Extract the [x, y] coordinate from the center of the cell holding the provided text.  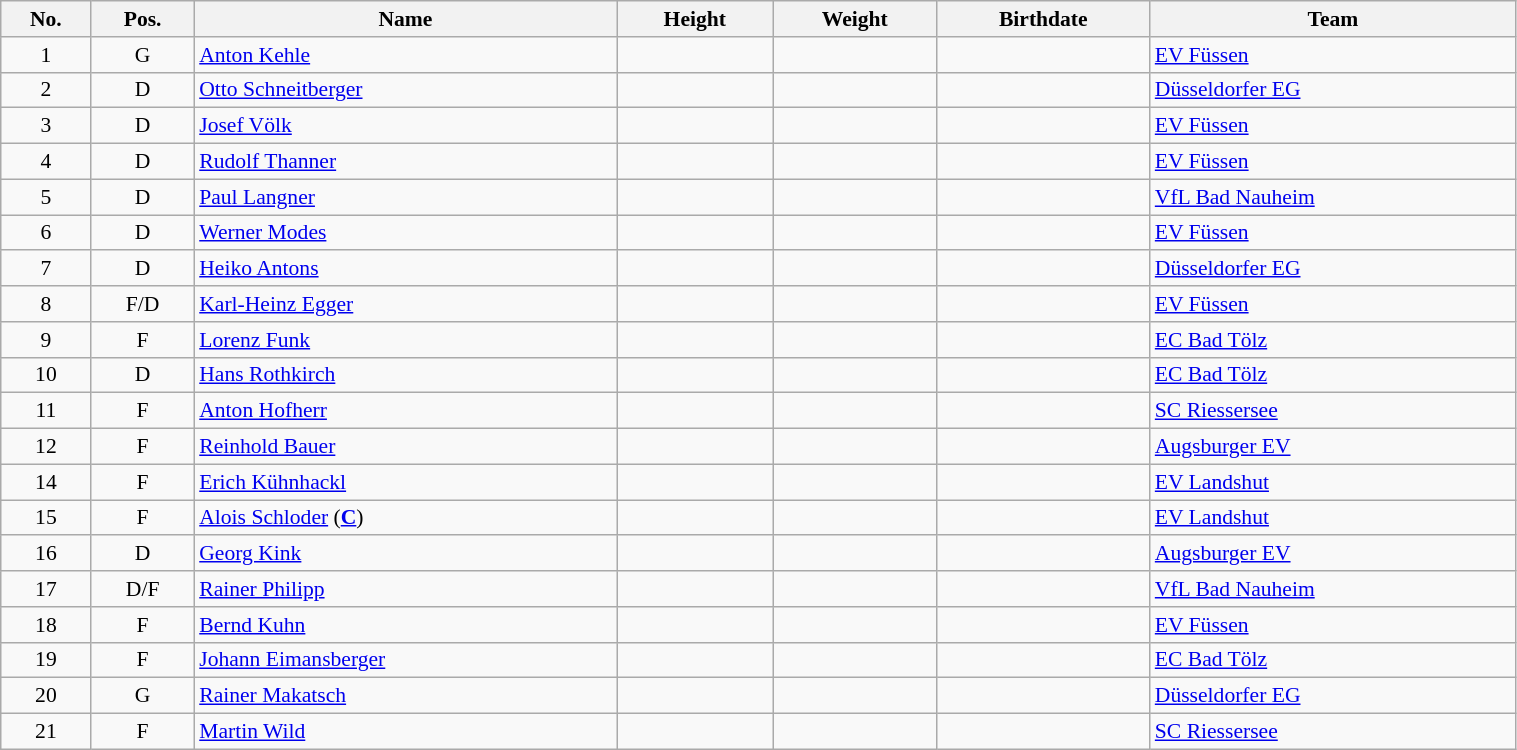
Team [1333, 19]
Bernd Kuhn [406, 625]
15 [46, 518]
20 [46, 696]
Werner Modes [406, 233]
Josef Völk [406, 126]
Anton Hofherr [406, 411]
Heiko Antons [406, 269]
16 [46, 554]
Erich Kühnhackl [406, 482]
Johann Eimansberger [406, 660]
Rainer Philipp [406, 589]
18 [46, 625]
12 [46, 447]
Martin Wild [406, 732]
4 [46, 162]
Paul Langner [406, 197]
Georg Kink [406, 554]
19 [46, 660]
Anton Kehle [406, 55]
10 [46, 375]
5 [46, 197]
9 [46, 340]
Reinhold Bauer [406, 447]
Hans Rothkirch [406, 375]
11 [46, 411]
Rudolf Thanner [406, 162]
21 [46, 732]
17 [46, 589]
Otto Schneitberger [406, 90]
7 [46, 269]
F/D [142, 304]
3 [46, 126]
1 [46, 55]
Weight [855, 19]
Karl-Heinz Egger [406, 304]
Birthdate [1044, 19]
6 [46, 233]
Height [695, 19]
Pos. [142, 19]
Rainer Makatsch [406, 696]
Alois Schloder (C) [406, 518]
D/F [142, 589]
Lorenz Funk [406, 340]
No. [46, 19]
8 [46, 304]
2 [46, 90]
Name [406, 19]
14 [46, 482]
